Extract the (x, y) coordinate from the center of the cell holding the provided text.  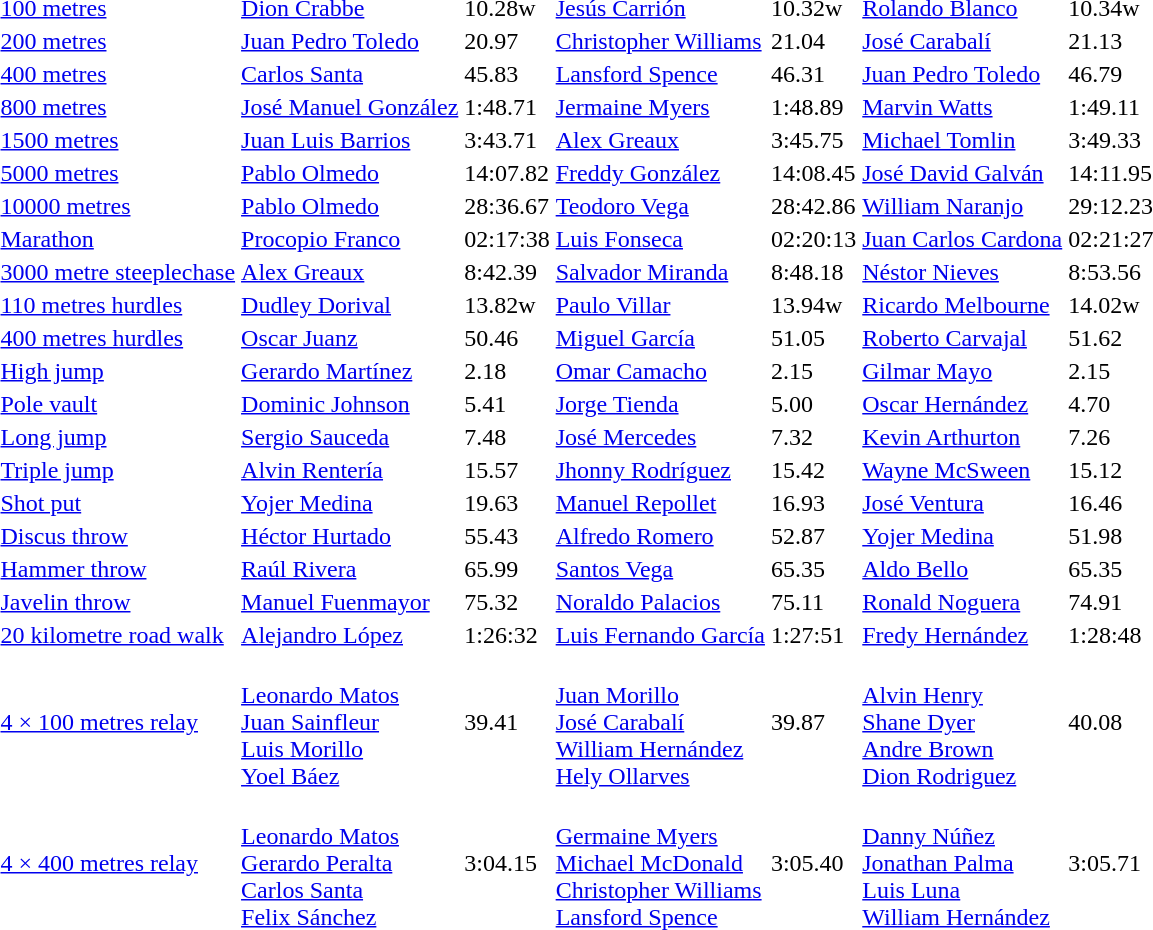
7.32 (813, 437)
45.83 (507, 74)
28:42.86 (813, 206)
Juan Carlos Cardona (962, 239)
14:08.45 (813, 173)
José David Galván (962, 173)
Alejandro López (350, 635)
02:17:38 (507, 239)
2.15 (813, 371)
Sergio Sauceda (350, 437)
1:27:51 (813, 635)
Gilmar Mayo (962, 371)
65.99 (507, 569)
Teodoro Vega (660, 206)
Jorge Tienda (660, 404)
Salvador Miranda (660, 272)
Alvin HenryShane DyerAndre BrownDion Rodriguez (962, 722)
14:07.82 (507, 173)
Dudley Dorival (350, 305)
39.41 (507, 722)
8:42.39 (507, 272)
Raúl Rivera (350, 569)
Carlos Santa (350, 74)
Manuel Fuenmayor (350, 602)
21.04 (813, 41)
46.31 (813, 74)
8:48.18 (813, 272)
Procopio Franco (350, 239)
Ronald Noguera (962, 602)
Michael Tomlin (962, 140)
50.46 (507, 338)
Omar Camacho (660, 371)
Aldo Bello (962, 569)
Alvin Rentería (350, 470)
Christopher Williams (660, 41)
20.97 (507, 41)
Luis Fonseca (660, 239)
Héctor Hurtado (350, 536)
7.48 (507, 437)
1:26:32 (507, 635)
3:43.71 (507, 140)
Jhonny Rodríguez (660, 470)
Juan MorilloJosé CarabalíWilliam HernándezHely Ollarves (660, 722)
1:48.71 (507, 107)
65.35 (813, 569)
Juan Luis Barrios (350, 140)
5.41 (507, 404)
Oscar Juanz (350, 338)
2.18 (507, 371)
Ricardo Melbourne (962, 305)
3:45.75 (813, 140)
51.05 (813, 338)
Kevin Arthurton (962, 437)
Alfredo Romero (660, 536)
13.94w (813, 305)
Santos Vega (660, 569)
Wayne McSween (962, 470)
José Mercedes (660, 437)
Manuel Repollet (660, 503)
Roberto Carvajal (962, 338)
13.82w (507, 305)
José Carabalí (962, 41)
Dominic Johnson (350, 404)
39.87 (813, 722)
52.87 (813, 536)
William Naranjo (962, 206)
Lansford Spence (660, 74)
Luis Fernando García (660, 635)
Noraldo Palacios (660, 602)
5.00 (813, 404)
Gerardo Martínez (350, 371)
Néstor Nieves (962, 272)
28:36.67 (507, 206)
55.43 (507, 536)
16.93 (813, 503)
José Ventura (962, 503)
Leonardo MatosJuan SainfleurLuis MorilloYoel Báez (350, 722)
02:20:13 (813, 239)
Freddy González (660, 173)
15.42 (813, 470)
75.11 (813, 602)
Miguel García (660, 338)
1:48.89 (813, 107)
Fredy Hernández (962, 635)
15.57 (507, 470)
José Manuel González (350, 107)
Oscar Hernández (962, 404)
Marvin Watts (962, 107)
Jermaine Myers (660, 107)
19.63 (507, 503)
Paulo Villar (660, 305)
75.32 (507, 602)
